Provide the [X, Y] coordinate of the cell's center where the given text is located.  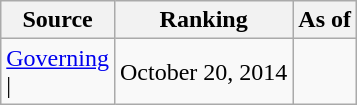
Source [58, 20]
Governing| [58, 72]
As of [325, 20]
Ranking [203, 20]
October 20, 2014 [203, 72]
